For the text-containing cell, return its midpoint in (X, Y) coordinate format. 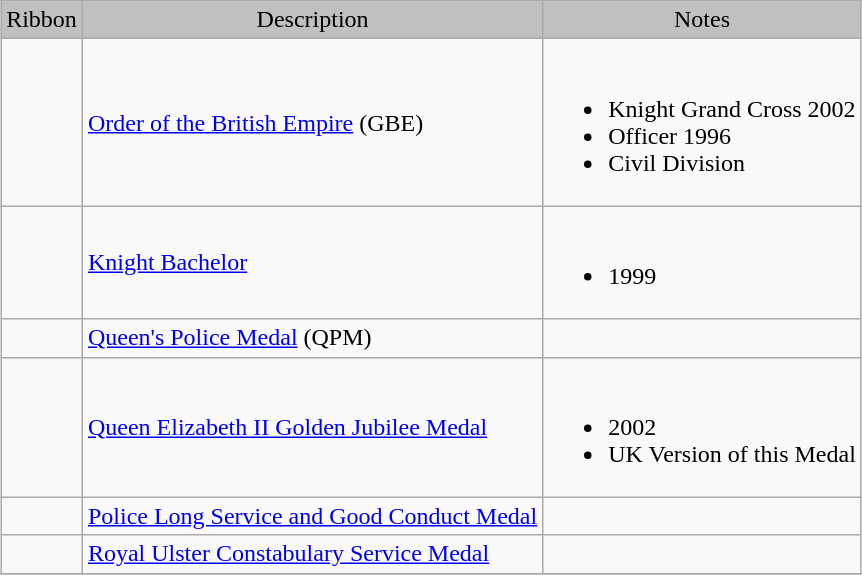
2002UK Version of this Medal (702, 427)
Police Long Service and Good Conduct Medal (312, 516)
Notes (702, 20)
Knight Grand Cross 2002Officer 1996Civil Division (702, 122)
Queen's Police Medal (QPM) (312, 338)
Royal Ulster Constabulary Service Medal (312, 554)
1999 (702, 262)
Queen Elizabeth II Golden Jubilee Medal (312, 427)
Description (312, 20)
Order of the British Empire (GBE) (312, 122)
Ribbon (42, 20)
Knight Bachelor (312, 262)
